Scan for the cell matching the given text and deliver its (x, y) coordinate at center. 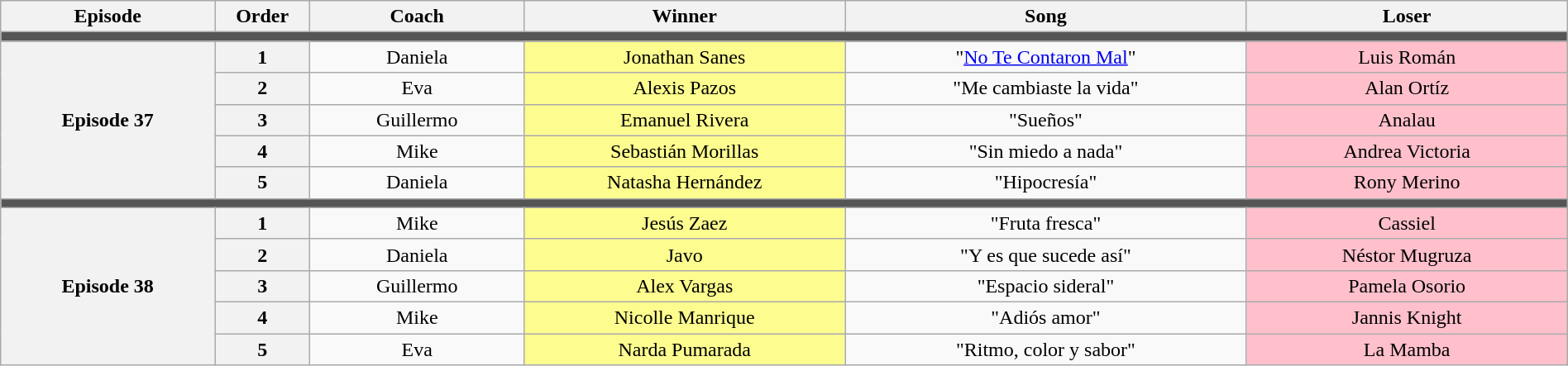
Sebastián Morillas (685, 151)
Loser (1407, 17)
"Fruta fresca" (1045, 223)
"Hipocresía" (1045, 183)
Jesús Zaez (685, 223)
Episode 38 (108, 286)
"Ritmo, color y sabor" (1045, 349)
Emanuel Rivera (685, 120)
"No Te Contaron Mal" (1045, 57)
Luis Román (1407, 57)
Jannis Knight (1407, 317)
Néstor Mugruza (1407, 254)
Episode 37 (108, 120)
Episode (108, 17)
"Me cambiaste la vida" (1045, 88)
Alan Ortíz (1407, 88)
"Sin miedo a nada" (1045, 151)
Rony Merino (1407, 183)
Order (263, 17)
La Mamba (1407, 349)
Song (1045, 17)
Analau (1407, 120)
Natasha Hernández (685, 183)
Alex Vargas (685, 286)
Cassiel (1407, 223)
"Y es que sucede así" (1045, 254)
Coach (417, 17)
"Adiós amor" (1045, 317)
"Sueños" (1045, 120)
Jonathan Sanes (685, 57)
Pamela Osorio (1407, 286)
"Espacio sideral" (1045, 286)
Andrea Victoria (1407, 151)
Winner (685, 17)
Javo (685, 254)
Nicolle Manrique (685, 317)
Alexis Pazos (685, 88)
Narda Pumarada (685, 349)
